Extract the [x, y] coordinate from the center of the cell holding the provided text.  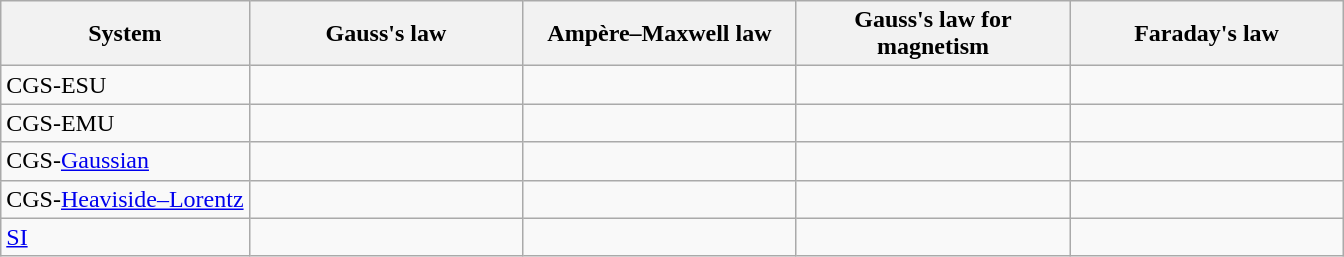
CGS-EMU [125, 123]
CGS-Gaussian [125, 161]
Gauss's law [386, 34]
SI [125, 237]
System [125, 34]
Ampère–Maxwell law [660, 34]
Faraday's law [1207, 34]
CGS-Heaviside–Lorentz [125, 199]
Gauss's law for magnetism [933, 34]
CGS-ESU [125, 85]
